From the cell containing the given text, extract its center point as [x, y] coordinate. 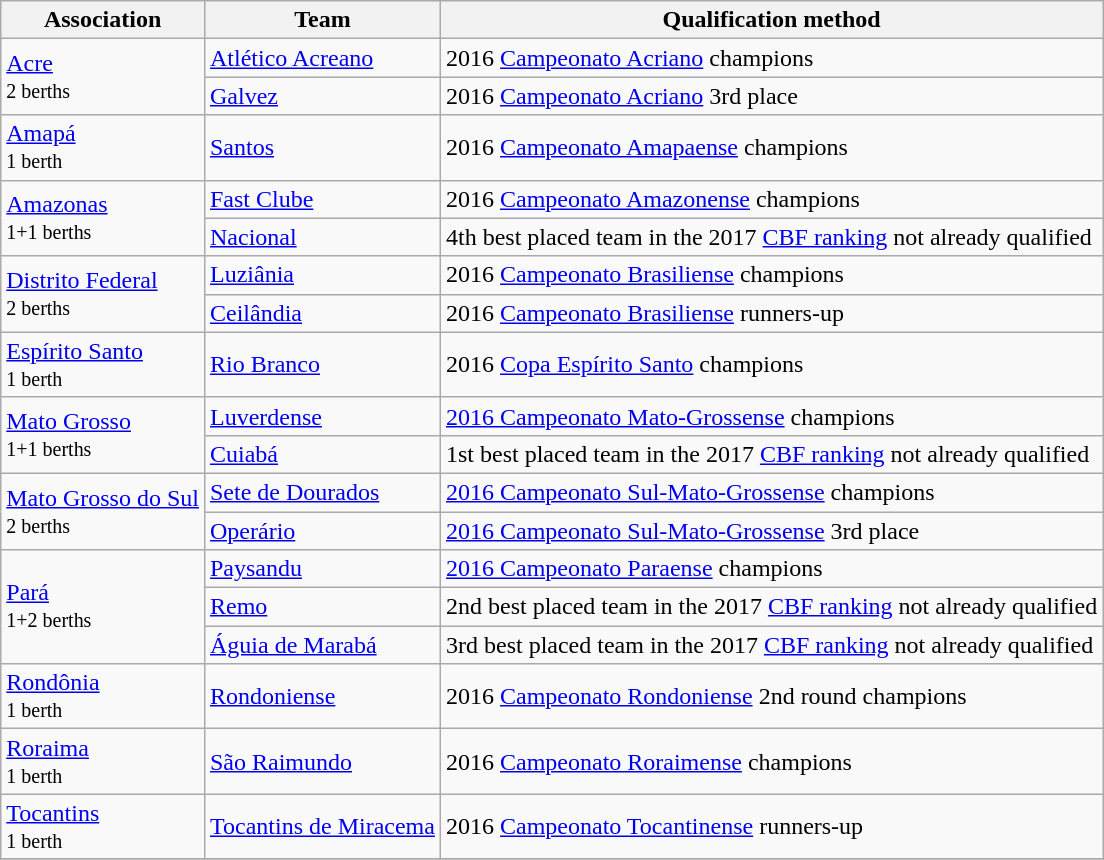
Sete de Dourados [322, 492]
Distrito Federal2 berths [103, 294]
2016 Campeonato Rondoniense 2nd round champions [771, 696]
Rio Branco [322, 364]
Mato Grosso do Sul2 berths [103, 511]
Nacional [322, 237]
Rondônia1 berth [103, 696]
Cuiabá [322, 454]
Tocantins de Miracema [322, 826]
2016 Campeonato Acriano champions [771, 58]
1st best placed team in the 2017 CBF ranking not already qualified [771, 454]
Acre2 berths [103, 77]
2016 Campeonato Amazonense champions [771, 199]
2016 Campeonato Amapaense champions [771, 148]
Qualification method [771, 20]
Operário [322, 531]
Team [322, 20]
2016 Campeonato Roraimense champions [771, 762]
Fast Clube [322, 199]
2nd best placed team in the 2017 CBF ranking not already qualified [771, 607]
Galvez [322, 96]
2016 Campeonato Mato-Grossense champions [771, 416]
Espírito Santo1 berth [103, 364]
Remo [322, 607]
Rondoniense [322, 696]
Amapá1 berth [103, 148]
2016 Campeonato Tocantinense runners-up [771, 826]
Pará1+2 berths [103, 607]
2016 Campeonato Brasiliense champions [771, 275]
3rd best placed team in the 2017 CBF ranking not already qualified [771, 645]
2016 Campeonato Paraense champions [771, 569]
2016 Copa Espírito Santo champions [771, 364]
Atlético Acreano [322, 58]
São Raimundo [322, 762]
Roraima1 berth [103, 762]
2016 Campeonato Acriano 3rd place [771, 96]
2016 Campeonato Sul-Mato-Grossense champions [771, 492]
Águia de Marabá [322, 645]
Ceilândia [322, 313]
Tocantins1 berth [103, 826]
Santos [322, 148]
Luverdense [322, 416]
Paysandu [322, 569]
Luziânia [322, 275]
2016 Campeonato Brasiliense runners-up [771, 313]
2016 Campeonato Sul-Mato-Grossense 3rd place [771, 531]
Mato Grosso1+1 berths [103, 435]
Association [103, 20]
4th best placed team in the 2017 CBF ranking not already qualified [771, 237]
Amazonas1+1 berths [103, 218]
